Provide the (X, Y) coordinate of the cell's center where the given text is located.  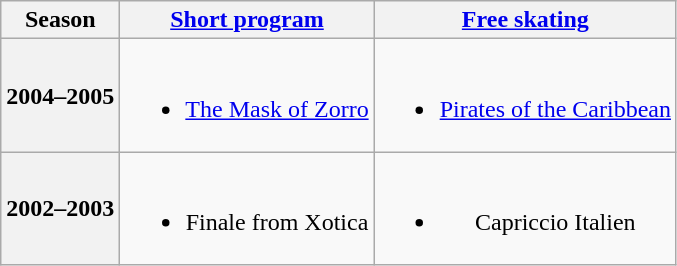
Short program (247, 20)
Finale from Xotica (247, 208)
Free skating (525, 20)
2002–2003 (60, 208)
Capriccio Italien (525, 208)
2004–2005 (60, 96)
Pirates of the Caribbean (525, 96)
Season (60, 20)
The Mask of Zorro (247, 96)
